Detect which cell encompasses the target text, then output its [x, y] center coordinate. 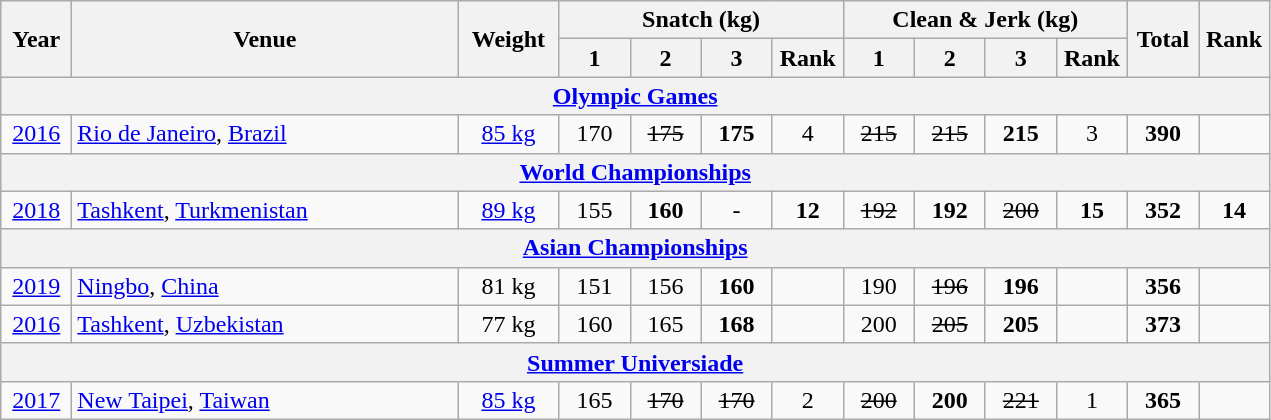
Year [36, 39]
151 [594, 286]
168 [736, 324]
155 [594, 210]
World Championships [636, 172]
190 [878, 286]
156 [666, 286]
390 [1162, 134]
Olympic Games [636, 96]
373 [1162, 324]
Asian Championships [636, 248]
15 [1092, 210]
365 [1162, 400]
Snatch (kg) [701, 20]
2019 [36, 286]
356 [1162, 286]
- [736, 210]
Summer Universiade [636, 362]
4 [808, 134]
Clean & Jerk (kg) [985, 20]
Tashkent, Turkmenistan [265, 210]
Weight [508, 39]
12 [808, 210]
Rio de Janeiro, Brazil [265, 134]
81 kg [508, 286]
2017 [36, 400]
New Taipei, Taiwan [265, 400]
77 kg [508, 324]
221 [1020, 400]
89 kg [508, 210]
14 [1234, 210]
Venue [265, 39]
2018 [36, 210]
352 [1162, 210]
Ningbo, China [265, 286]
Tashkent, Uzbekistan [265, 324]
Total [1162, 39]
